Return the [X, Y] coordinate for the center point of the cell that contains the specified text.  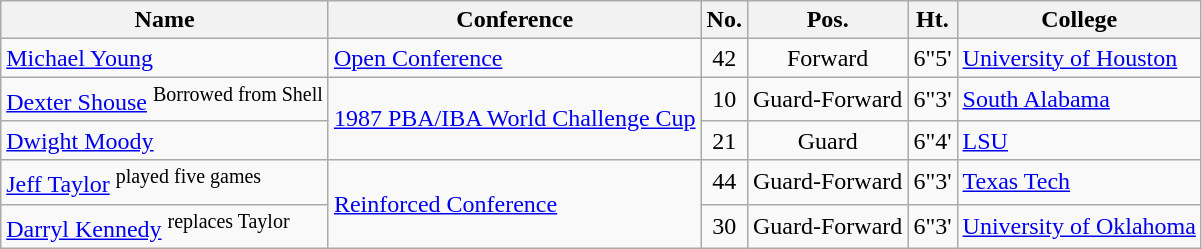
42 [724, 58]
Conference [514, 20]
University of Oklahoma [1079, 226]
Michael Young [165, 58]
Guard [827, 140]
30 [724, 226]
College [1079, 20]
Dexter Shouse Borrowed from Shell [165, 100]
Dwight Moody [165, 140]
University of Houston [1079, 58]
Jeff Taylor played five games [165, 182]
10 [724, 100]
Pos. [827, 20]
Forward [827, 58]
Darryl Kennedy replaces Taylor [165, 226]
1987 PBA/IBA World Challenge Cup [514, 118]
South Alabama [1079, 100]
21 [724, 140]
Open Conference [514, 58]
Ht. [932, 20]
Reinforced Conference [514, 204]
6"4' [932, 140]
Name [165, 20]
Texas Tech [1079, 182]
44 [724, 182]
6"5' [932, 58]
No. [724, 20]
LSU [1079, 140]
